From the cell containing the given text, extract its center point as (x, y) coordinate. 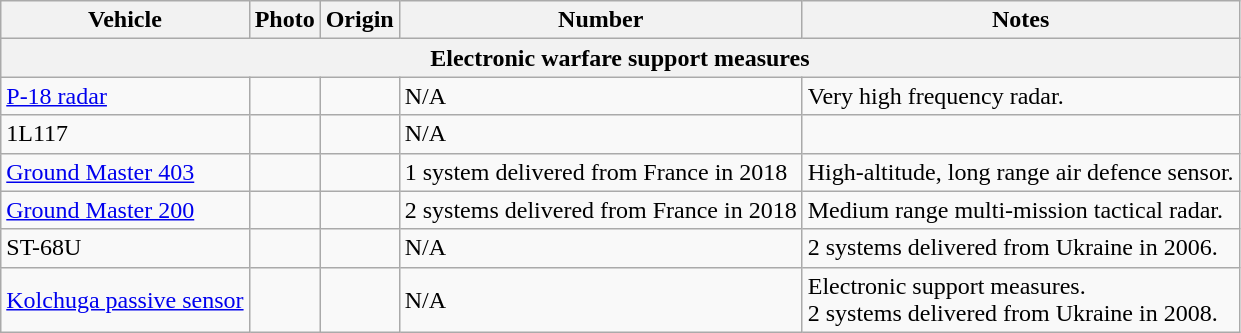
ST-68U (125, 248)
P-18 radar (125, 96)
2 systems delivered from Ukraine in 2006. (1020, 248)
2 systems delivered from France in 2018 (600, 210)
Electronic warfare support measures (620, 58)
1 system delivered from France in 2018 (600, 172)
Number (600, 20)
High-altitude, long range air defence sensor. (1020, 172)
Ground Master 403 (125, 172)
Origin (360, 20)
Notes (1020, 20)
Very high frequency radar. (1020, 96)
Kolchuga passive sensor (125, 300)
1L117 (125, 134)
Medium range multi-mission tactical radar. (1020, 210)
Vehicle (125, 20)
Photo (284, 20)
Electronic support measures.2 systems delivered from Ukraine in 2008. (1020, 300)
Ground Master 200 (125, 210)
